Scan for the cell matching the given text and deliver its (x, y) coordinate at center. 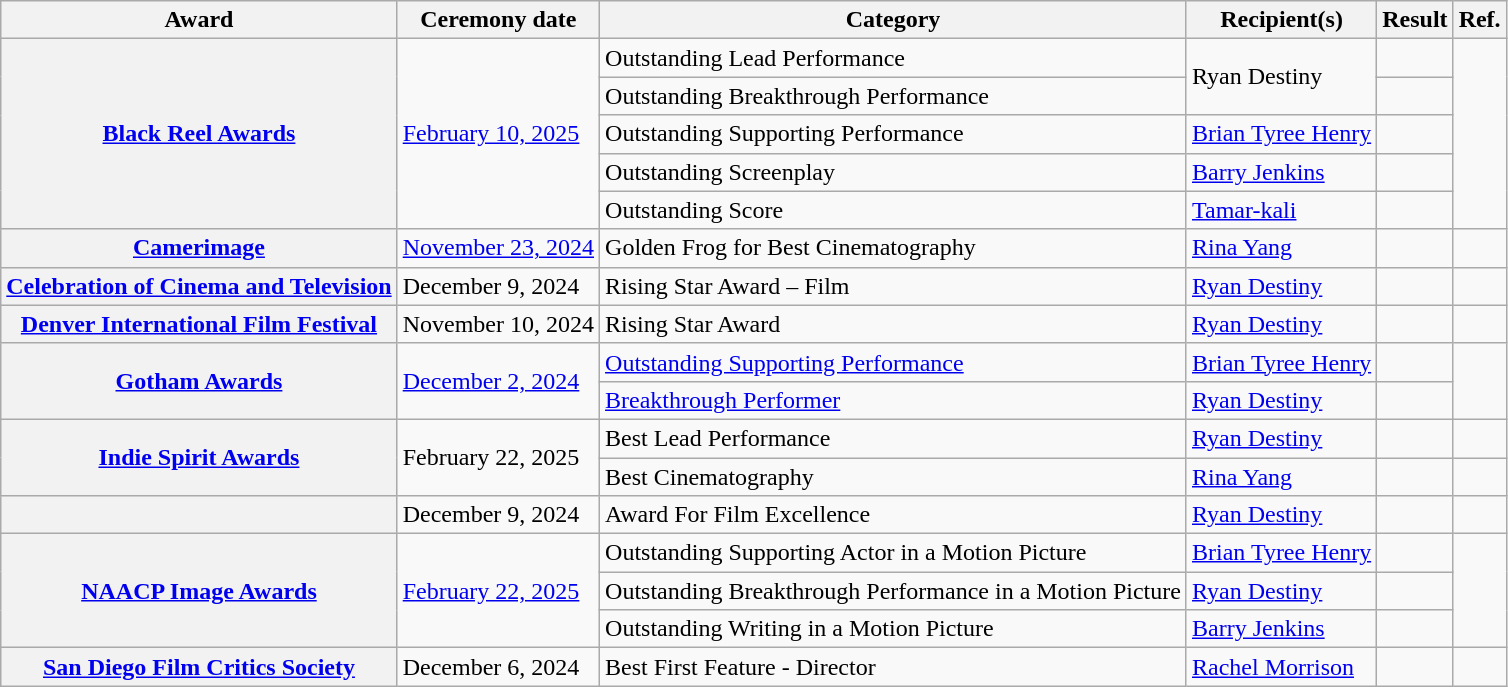
December 6, 2024 (498, 667)
Result (1415, 20)
Rising Star Award (894, 324)
Denver International Film Festival (199, 324)
Outstanding Screenplay (894, 172)
February 10, 2025 (498, 134)
Golden Frog for Best Cinematography (894, 248)
Black Reel Awards (199, 134)
Outstanding Score (894, 210)
Outstanding Writing in a Motion Picture (894, 629)
Breakthrough Performer (894, 400)
November 10, 2024 (498, 324)
Outstanding Lead Performance (894, 58)
Best Cinematography (894, 477)
Rising Star Award – Film (894, 286)
Celebration of Cinema and Television (199, 286)
Rachel Morrison (1281, 667)
San Diego Film Critics Society (199, 667)
Camerimage (199, 248)
December 2, 2024 (498, 381)
November 23, 2024 (498, 248)
Best First Feature - Director (894, 667)
Indie Spirit Awards (199, 457)
Best Lead Performance (894, 438)
Tamar-kali (1281, 210)
Category (894, 20)
Award (199, 20)
Outstanding Breakthrough Performance in a Motion Picture (894, 591)
Outstanding Breakthrough Performance (894, 96)
Ceremony date (498, 20)
Award For Film Excellence (894, 515)
Ref. (1480, 20)
Recipient(s) (1281, 20)
Outstanding Supporting Actor in a Motion Picture (894, 553)
Gotham Awards (199, 381)
NAACP Image Awards (199, 591)
